For the text-containing cell, return its midpoint in (X, Y) coordinate format. 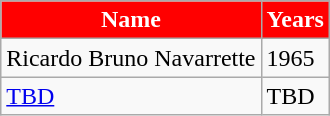
Name (131, 20)
Years (295, 20)
Ricardo Bruno Navarrette (131, 58)
1965 (295, 58)
